For the text-containing cell, return its midpoint in (X, Y) coordinate format. 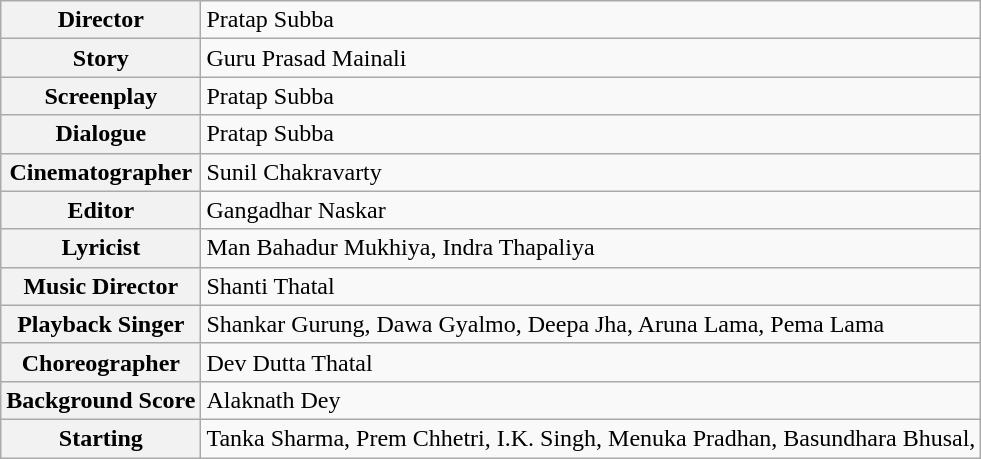
Tanka Sharma, Prem Chhetri, I.K. Singh, Menuka Pradhan, Basundhara Bhusal, (591, 438)
Gangadhar Naskar (591, 210)
Sunil Chakravarty (591, 172)
Man Bahadur Mukhiya, Indra Thapaliya (591, 248)
Choreographer (101, 362)
Director (101, 20)
Cinematographer (101, 172)
Story (101, 58)
Lyricist (101, 248)
Music Director (101, 286)
Playback Singer (101, 324)
Starting (101, 438)
Screenplay (101, 96)
Dialogue (101, 134)
Dev Dutta Thatal (591, 362)
Guru Prasad Mainali (591, 58)
Shankar Gurung, Dawa Gyalmo, Deepa Jha, Aruna Lama, Pema Lama (591, 324)
Shanti Thatal (591, 286)
Alaknath Dey (591, 400)
Background Score (101, 400)
Editor (101, 210)
